For the text-containing cell, return its midpoint in [X, Y] coordinate format. 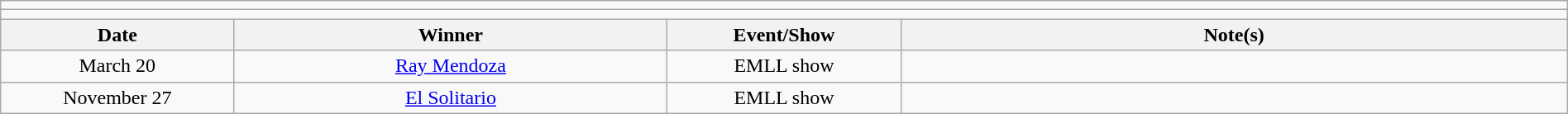
March 20 [117, 66]
Winner [451, 35]
November 27 [117, 97]
Note(s) [1234, 35]
Event/Show [784, 35]
El Solitario [451, 97]
Date [117, 35]
Ray Mendoza [451, 66]
